Scan for the cell matching the given text and deliver its (x, y) coordinate at center. 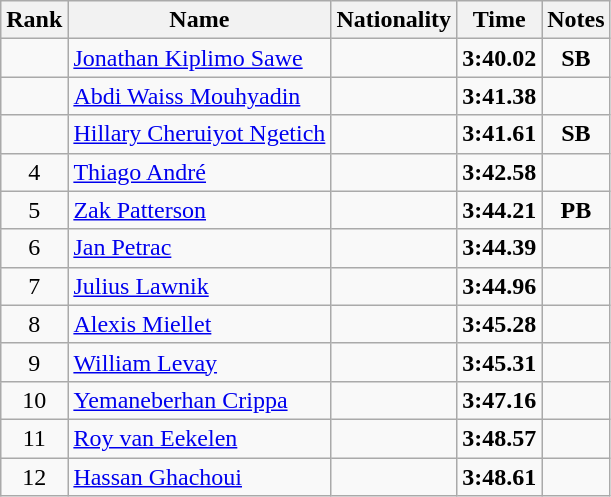
Abdi Waiss Mouhyadin (200, 96)
3:44.39 (500, 248)
7 (34, 286)
Thiago André (200, 172)
PB (576, 210)
10 (34, 400)
Nationality (394, 20)
Yemaneberhan Crippa (200, 400)
8 (34, 324)
Alexis Miellet (200, 324)
Notes (576, 20)
Roy van Eekelen (200, 438)
4 (34, 172)
Julius Lawnik (200, 286)
3:48.57 (500, 438)
3:41.61 (500, 134)
William Levay (200, 362)
Hassan Ghachoui (200, 477)
Time (500, 20)
3:41.38 (500, 96)
3:42.58 (500, 172)
3:45.31 (500, 362)
Hillary Cheruiyot Ngetich (200, 134)
3:48.61 (500, 477)
3:47.16 (500, 400)
9 (34, 362)
3:45.28 (500, 324)
Rank (34, 20)
Jonathan Kiplimo Sawe (200, 58)
12 (34, 477)
3:40.02 (500, 58)
3:44.21 (500, 210)
3:44.96 (500, 286)
Jan Petrac (200, 248)
11 (34, 438)
Zak Patterson (200, 210)
6 (34, 248)
Name (200, 20)
5 (34, 210)
